Determine the [x, y] coordinate at the center of the cell enclosing the given text.  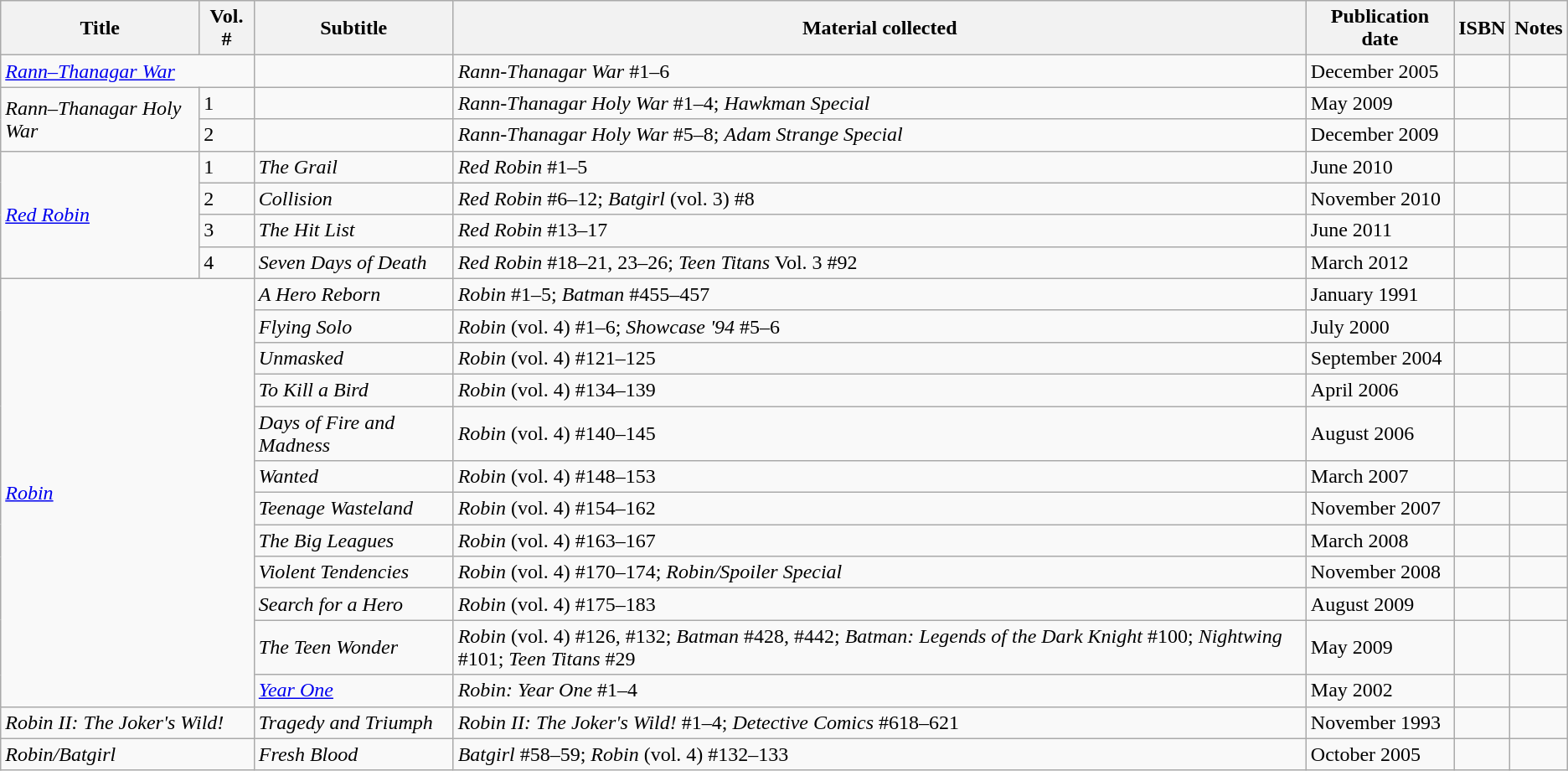
June 2010 [1380, 167]
Red Robin #13–17 [879, 230]
November 1993 [1380, 722]
The Hit List [353, 230]
Robin #1–5; Batman #455–457 [879, 294]
Batgirl #58–59; Robin (vol. 4) #132–133 [879, 754]
Notes [1539, 28]
Robin II: The Joker's Wild! #1–4; Detective Comics #618–621 [879, 722]
Robin (vol. 4) #126, #132; Batman #428, #442; Batman: Legends of the Dark Knight #100; Nightwing #101; Teen Titans #29 [879, 647]
Wanted [353, 477]
Violent Tendencies [353, 572]
Publication date [1380, 28]
November 2008 [1380, 572]
Rann–Thanagar War [127, 71]
Robin (vol. 4) #134–139 [879, 390]
Robin (vol. 4) #1–6; Showcase '94 #5–6 [879, 326]
September 2004 [1380, 358]
Teenage Wasteland [353, 509]
Tragedy and Triumph [353, 722]
Rann–Thanagar Holy War [101, 119]
Red Robin #18–21, 23–26; Teen Titans Vol. 3 #92 [879, 262]
Days of Fire and Madness [353, 432]
March 2008 [1380, 541]
Robin (vol. 4) #163–167 [879, 541]
Fresh Blood [353, 754]
A Hero Reborn [353, 294]
Subtitle [353, 28]
Robin (vol. 4) #170–174; Robin/Spoiler Special [879, 572]
December 2009 [1380, 135]
October 2005 [1380, 754]
Title [101, 28]
4 [227, 262]
January 1991 [1380, 294]
March 2007 [1380, 477]
Vol. # [227, 28]
Year One [353, 691]
Robin (vol. 4) #175–183 [879, 604]
November 2007 [1380, 509]
3 [227, 230]
The Teen Wonder [353, 647]
Red Robin #1–5 [879, 167]
Robin (vol. 4) #140–145 [879, 432]
The Grail [353, 167]
Unmasked [353, 358]
March 2012 [1380, 262]
December 2005 [1380, 71]
Robin [127, 493]
Red Robin #6–12; Batgirl (vol. 3) #8 [879, 199]
August 2009 [1380, 604]
Material collected [879, 28]
Red Robin [101, 215]
Robin: Year One #1–4 [879, 691]
Robin/Batgirl [127, 754]
Robin (vol. 4) #121–125 [879, 358]
To Kill a Bird [353, 390]
Rann-Thanagar War #1–6 [879, 71]
Rann-Thanagar Holy War #5–8; Adam Strange Special [879, 135]
Robin II: The Joker's Wild! [127, 722]
April 2006 [1380, 390]
The Big Leagues [353, 541]
Rann-Thanagar Holy War #1–4; Hawkman Special [879, 103]
November 2010 [1380, 199]
Flying Solo [353, 326]
Seven Days of Death [353, 262]
August 2006 [1380, 432]
July 2000 [1380, 326]
Robin (vol. 4) #154–162 [879, 509]
Collision [353, 199]
Robin (vol. 4) #148–153 [879, 477]
June 2011 [1380, 230]
Search for a Hero [353, 604]
ISBN [1483, 28]
May 2002 [1380, 691]
